Provide the [x, y] coordinate of the cell's center where the given text is located.  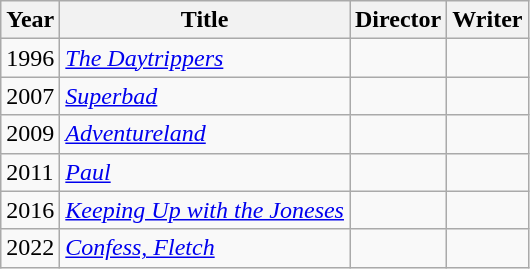
The Daytrippers [205, 58]
Adventureland [205, 134]
Keeping Up with the Joneses [205, 210]
Title [205, 20]
2007 [30, 96]
Writer [488, 20]
2011 [30, 172]
Confess, Fletch [205, 248]
Year [30, 20]
1996 [30, 58]
Paul [205, 172]
2016 [30, 210]
2022 [30, 248]
2009 [30, 134]
Superbad [205, 96]
Director [398, 20]
